Locate the cell with the specified text and output its (X, Y) center coordinate. 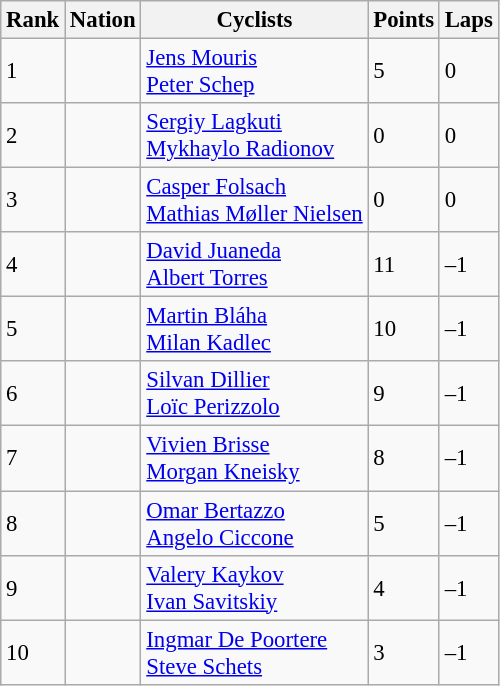
2 (33, 136)
Jens MourisPeter Schep (254, 72)
Silvan DillierLoïc Perizzolo (254, 394)
Vivien BrisseMorgan Kneisky (254, 458)
Laps (468, 20)
7 (33, 458)
Omar BertazzoAngelo Ciccone (254, 524)
Points (404, 20)
1 (33, 72)
Rank (33, 20)
Casper FolsachMathias Møller Nielsen (254, 200)
11 (404, 264)
Sergiy LagkutiMykhaylo Radionov (254, 136)
Cyclists (254, 20)
Valery KaykovIvan Savitskiy (254, 588)
David JuanedaAlbert Torres (254, 264)
Ingmar De PoortereSteve Schets (254, 652)
6 (33, 394)
Martin BláhaMilan Kadlec (254, 330)
Nation (103, 20)
